Extract the [X, Y] coordinate from the center of the cell holding the provided text.  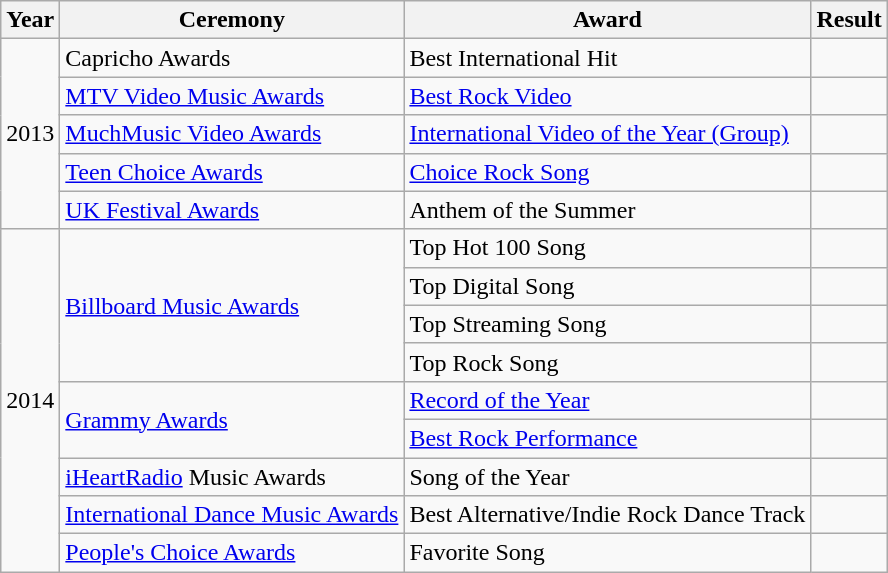
Best Alternative/Indie Rock Dance Track [608, 515]
Anthem of the Summer [608, 210]
Song of the Year [608, 477]
Best Rock Video [608, 96]
Best International Hit [608, 58]
2013 [30, 134]
International Dance Music Awards [232, 515]
Record of the Year [608, 400]
Best Rock Performance [608, 438]
Teen Choice Awards [232, 172]
Top Hot 100 Song [608, 248]
Billboard Music Awards [232, 305]
Capricho Awards [232, 58]
MTV Video Music Awards [232, 96]
MuchMusic Video Awards [232, 134]
Top Rock Song [608, 362]
Award [608, 20]
Year [30, 20]
Top Digital Song [608, 286]
UK Festival Awards [232, 210]
Ceremony [232, 20]
Choice Rock Song [608, 172]
Grammy Awards [232, 419]
International Video of the Year (Group) [608, 134]
Top Streaming Song [608, 324]
People's Choice Awards [232, 553]
Favorite Song [608, 553]
iHeartRadio Music Awards [232, 477]
Result [849, 20]
2014 [30, 400]
